Capture the cell that displays the provided text and extract its [x, y] central coordinate. 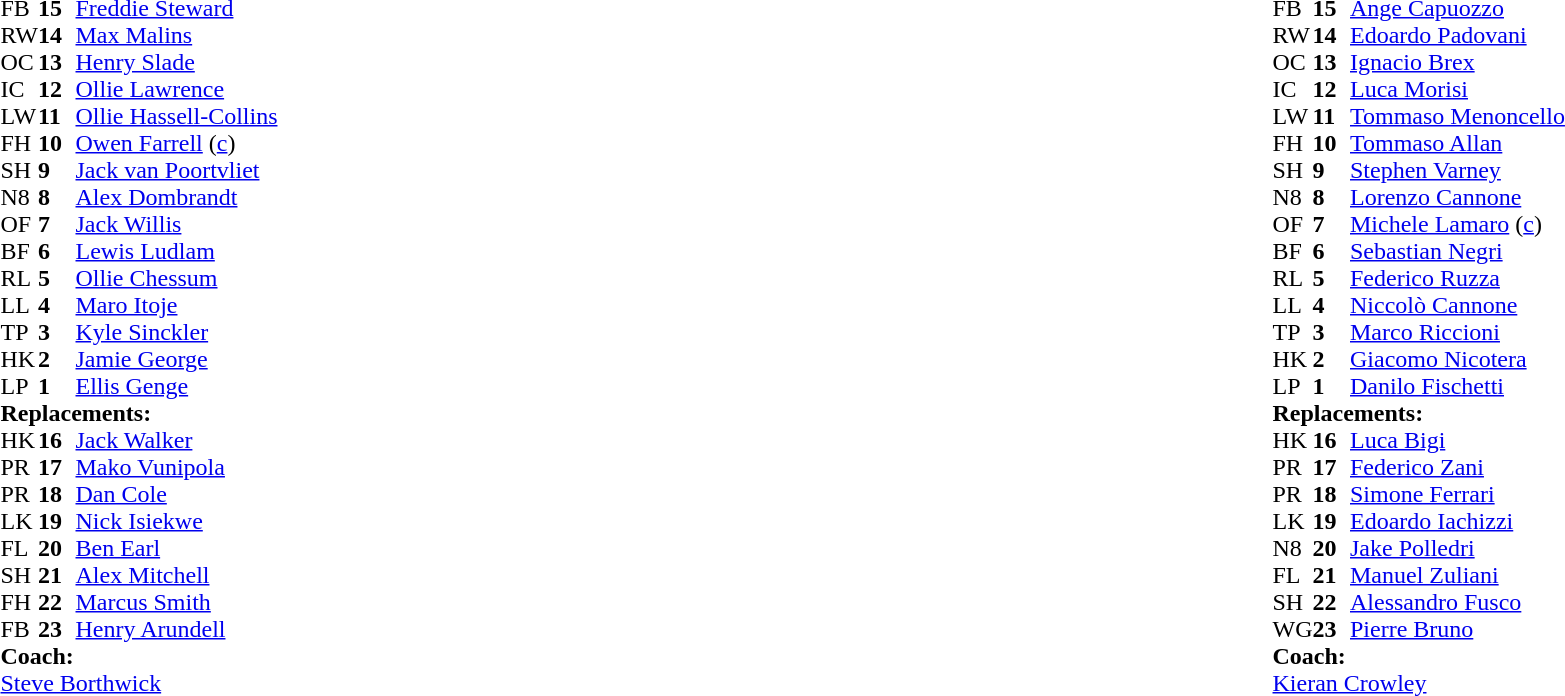
Jack Willis [177, 224]
Giacomo Nicotera [1458, 360]
Alessandro Fusco [1458, 602]
WG [1293, 630]
Niccolò Cannone [1458, 306]
Tommaso Menoncello [1458, 116]
Marco Riccioni [1458, 332]
Alex Dombrandt [177, 198]
Jack Walker [177, 440]
Edoardo Iachizzi [1458, 522]
Jack van Poortvliet [177, 170]
Kyle Sinckler [177, 332]
Alex Mitchell [177, 576]
Edoardo Padovani [1458, 36]
Manuel Zuliani [1458, 576]
Ben Earl [177, 548]
Luca Bigi [1458, 440]
Lorenzo Cannone [1458, 198]
Simone Ferrari [1458, 494]
Owen Farrell (c) [177, 144]
Mako Vunipola [177, 468]
Dan Cole [177, 494]
Federico Ruzza [1458, 278]
Federico Zani [1458, 468]
Lewis Ludlam [177, 252]
Ollie Chessum [177, 278]
Henry Slade [177, 62]
Luca Morisi [1458, 90]
Pierre Bruno [1458, 630]
Stephen Varney [1458, 170]
Nick Isiekwe [177, 522]
FB [19, 630]
Tommaso Allan [1458, 144]
Max Malins [177, 36]
Maro Itoje [177, 306]
Ellis Genge [177, 386]
Marcus Smith [177, 602]
Michele Lamaro (c) [1458, 224]
Ignacio Brex [1458, 62]
Jamie George [177, 360]
Henry Arundell [177, 630]
Danilo Fischetti [1458, 386]
Jake Polledri [1458, 548]
Ollie Hassell-Collins [177, 116]
Ollie Lawrence [177, 90]
Sebastian Negri [1458, 252]
